Scan for the cell matching the given text and deliver its (X, Y) coordinate at center. 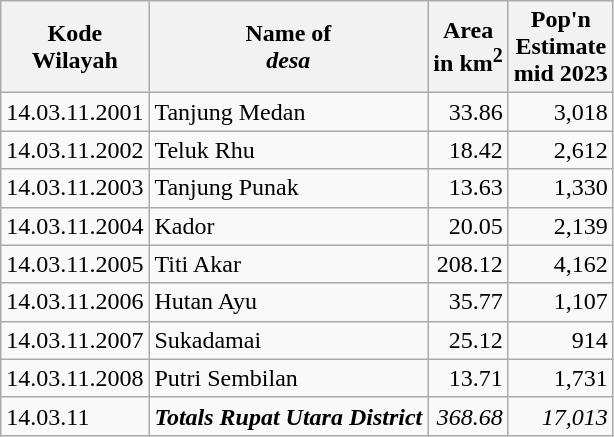
3,018 (560, 112)
2,139 (560, 226)
35.77 (468, 302)
17,013 (560, 416)
368.68 (468, 416)
Tanjung Medan (288, 112)
Totals Rupat Utara District (288, 416)
Tanjung Punak (288, 188)
14.03.11.2002 (75, 150)
14.03.11.2007 (75, 340)
Kador (288, 226)
Name of desa (288, 47)
14.03.11.2006 (75, 302)
2,612 (560, 150)
Putri Sembilan (288, 378)
14.03.11 (75, 416)
1,330 (560, 188)
13.63 (468, 188)
1,107 (560, 302)
20.05 (468, 226)
Titi Akar (288, 264)
13.71 (468, 378)
Area in km2 (468, 47)
25.12 (468, 340)
14.03.11.2003 (75, 188)
14.03.11.2004 (75, 226)
Pop'nEstimatemid 2023 (560, 47)
4,162 (560, 264)
33.86 (468, 112)
14.03.11.2005 (75, 264)
Hutan Ayu (288, 302)
18.42 (468, 150)
Sukadamai (288, 340)
KodeWilayah (75, 47)
208.12 (468, 264)
Teluk Rhu (288, 150)
14.03.11.2008 (75, 378)
1,731 (560, 378)
914 (560, 340)
14.03.11.2001 (75, 112)
